Detect which cell encompasses the target text, then output its [X, Y] center coordinate. 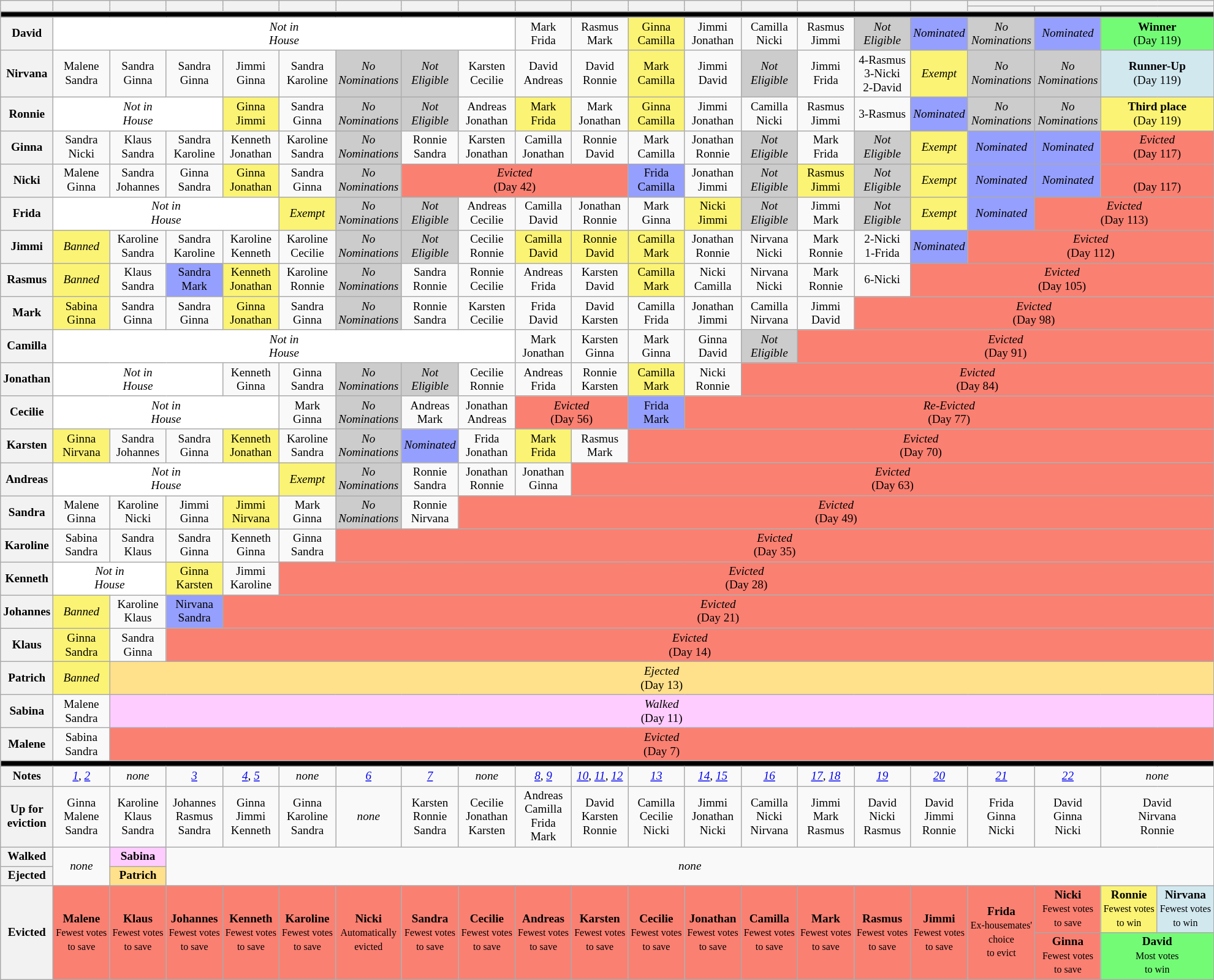
4, 5 [251, 777]
SandraKlaus [138, 545]
FridaDavid [543, 313]
NirvanaSandra [194, 612]
KarolineCecilie [307, 246]
JimmiNirvana [251, 512]
JimmiJonathanNicki [713, 816]
FridaGinnaNicki [1001, 816]
Johannes [27, 612]
Evicted(Day 112) [1091, 246]
21 [1001, 777]
Sandra [27, 512]
Ronnie [27, 114]
Re-Evicted(Day 77) [949, 412]
GinnaJimmiKenneth [251, 816]
AndreasJonathan [487, 114]
CamillaNickiNirvana [769, 816]
NickiCamilla [713, 279]
KennethFewest votesto save [251, 933]
SandraMark [194, 279]
SandraNicki [82, 147]
David [27, 34]
Evicted(Day 56) [571, 412]
Andreas [27, 479]
JonathanFewest votesto save [713, 933]
KarolineNicki [138, 512]
KarolineKlaus [138, 612]
7 [430, 777]
NickiRonnie [713, 379]
RonnieNirvana [430, 512]
MarkFewest votesto save [825, 933]
DavidJimmiRonnie [939, 816]
DavidRonnie [600, 74]
(Day 117) [1157, 180]
16 [769, 777]
Evicted(Day 63) [893, 479]
SabinaGinna [82, 313]
6-Nicki [882, 279]
DavidMost votesto win [1157, 956]
Third place(Day 119) [1157, 114]
RonnieCecilie [487, 279]
AndreasCamillaFridaMark [543, 816]
KlausFewest votesto save [138, 933]
AndreasCecilie [487, 213]
Walked [27, 856]
DavidKarstenRonnie [600, 816]
GinnaKarolineSandra [307, 816]
JohannesRasmusSandra [194, 816]
Ejected(Day 13) [662, 678]
Frida [27, 213]
NickiFewest votesto save [1068, 910]
CamillaCecilieNicki [656, 816]
Jonathan [27, 379]
Evicted(Day 21) [718, 612]
CecilieJonathanKarsten [487, 816]
JimmiFewest votesto save [939, 933]
Ginna [27, 147]
Malene [27, 744]
GinnaDavid [713, 346]
Notes [27, 777]
3 [194, 777]
MaleneFewest votesto save [82, 933]
Evicted(Day 7) [662, 744]
19 [882, 777]
Nirvana [27, 74]
1, 2 [82, 777]
Evicted(Day 84) [977, 379]
10, 11, 12 [600, 777]
DavidAndreas [543, 74]
Evicted(Day 42) [515, 180]
DavidKarsten [600, 313]
KarolineKenneth [251, 246]
Evicted(Day 49) [836, 512]
RonnieKarsten [600, 379]
NirvanaFewest votesto win [1185, 910]
Evicted(Day 35) [775, 545]
NickiJimmi [713, 213]
Klaus [27, 645]
JimmiFrida [825, 74]
13 [656, 777]
CamillaFewest votesto save [769, 933]
Runner-Up(Day 119) [1157, 74]
2-Nicki1-Frida [882, 246]
Rasmus [27, 279]
Walked(Day 11) [662, 711]
NickiAutomaticallyevicted [369, 933]
6 [369, 777]
Evicted(Day 14) [690, 645]
CamillaNirvana [769, 313]
Kenneth [27, 579]
AndreasMark [430, 412]
FridaEx-housemates'choiceto evict [1001, 933]
4-Rasmus3-Nicki2-David [882, 74]
KarolineFewest votesto save [307, 933]
Ejected [27, 876]
JimmiMark [825, 213]
GinnaMaleneSandra [82, 816]
Winner(Day 119) [1157, 34]
Evicted(Day 105) [1063, 279]
Karsten [27, 446]
SandraFewest votesto save [430, 933]
Karoline [27, 545]
DavidNirvanaRonnie [1157, 816]
JohannesFewest votesto save [194, 933]
JonathanGinna [543, 479]
Nicki [27, 180]
KarstenDavid [600, 279]
3-Rasmus [882, 114]
Evicted(Day 98) [1034, 313]
JimmiKaroline [251, 579]
Evicted(Day 28) [746, 579]
Mark [27, 313]
FridaCamilla [656, 180]
Evicted(Day 117) [1157, 147]
KarstenGinna [600, 346]
Evicted [27, 933]
17, 18 [825, 777]
20 [939, 777]
22 [1068, 777]
JonathanAndreas [487, 412]
GinnaKarsten [194, 579]
FridaMark [656, 412]
Evicted(Day 70) [921, 446]
GinnaNirvana [82, 446]
KarstenFewest votesto save [600, 933]
RasmusFewest votesto save [882, 933]
8, 9 [543, 777]
CamillaFrida [656, 313]
DavidNickiRasmus [882, 816]
KarstenRonnieSandra [430, 816]
CamillaJonathan [543, 147]
AndreasFewest votesto save [543, 933]
Up foreviction [27, 816]
SandraRonnie [430, 279]
KarstenJonathan [487, 147]
JimmiMarkRasmus [825, 816]
GinnaJimmi [251, 114]
KarolineRonnie [307, 279]
DavidGinnaNicki [1068, 816]
14, 15 [713, 777]
KarolineKlausSandra [138, 816]
FridaJonathan [487, 446]
Cecilie [27, 412]
RonnieFewest votesto win [1129, 910]
Jimmi [27, 246]
Evicted(Day 113) [1125, 213]
GinnaFewest votesto save [1068, 956]
Evicted(Day 91) [1005, 346]
Camilla [27, 346]
